Locate the cell with the specified text and output its (X, Y) center coordinate. 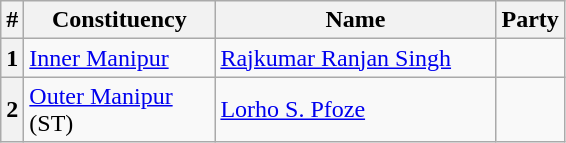
Lorho S. Pfoze (356, 110)
Party (530, 20)
Inner Manipur (120, 58)
2 (12, 110)
Name (356, 20)
# (12, 20)
Outer Manipur (ST) (120, 110)
1 (12, 58)
Rajkumar Ranjan Singh (356, 58)
Constituency (120, 20)
